Determine the [X, Y] coordinate at the center of the cell enclosing the given text.  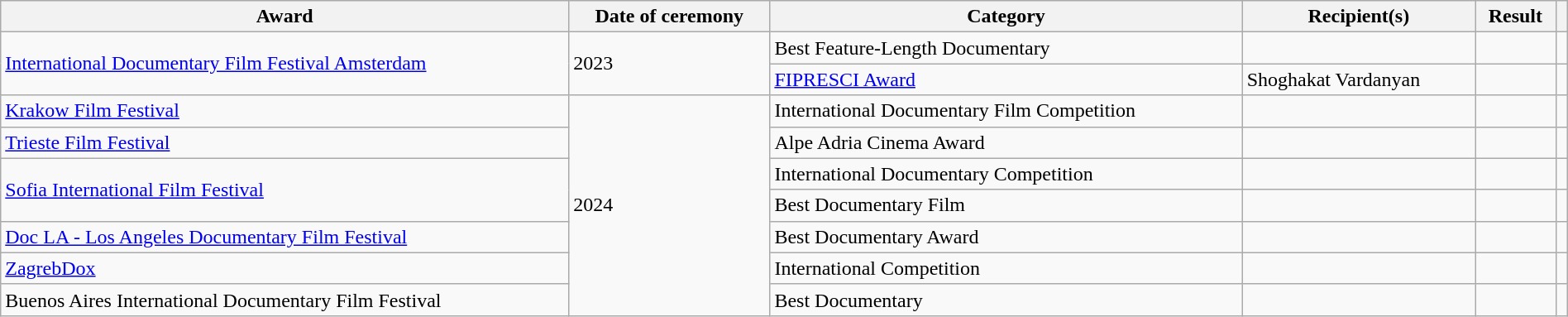
ZagrebDox [284, 268]
Result [1516, 17]
Shoghakat Vardanyan [1358, 79]
International Documentary Film Festival Amsterdam [284, 64]
2023 [670, 64]
International Documentary Competition [1006, 174]
Date of ceremony [670, 17]
2024 [670, 205]
Best Documentary Award [1006, 237]
Best Documentary Film [1006, 205]
Trieste Film Festival [284, 142]
Buenos Aires International Documentary Film Festival [284, 300]
International Documentary Film Competition [1006, 111]
Doc LA - Los Angeles Documentary Film Festival [284, 237]
Recipient(s) [1358, 17]
International Competition [1006, 268]
Sofia International Film Festival [284, 190]
Award [284, 17]
Best Documentary [1006, 300]
FIPRESCI Award [1006, 79]
Best Feature-Length Documentary [1006, 48]
Alpe Adria Cinema Award [1006, 142]
Krakow Film Festival [284, 111]
Category [1006, 17]
